Locate the cell with the specified text and output its [X, Y] center coordinate. 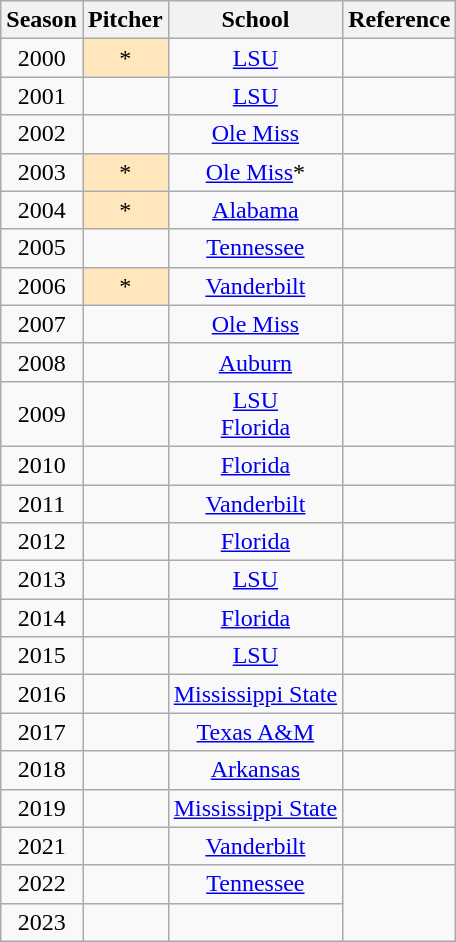
2019 [42, 808]
2011 [42, 503]
2021 [42, 846]
Texas A&M [255, 732]
2014 [42, 618]
2023 [42, 922]
2006 [42, 286]
2007 [42, 324]
School [255, 20]
2012 [42, 542]
2022 [42, 884]
2000 [42, 58]
Pitcher [125, 20]
Season [42, 20]
Arkansas [255, 770]
2003 [42, 172]
2008 [42, 362]
2001 [42, 96]
2018 [42, 770]
LSU Florida [255, 414]
2010 [42, 465]
Alabama [255, 210]
2016 [42, 694]
2009 [42, 414]
2017 [42, 732]
Auburn [255, 362]
2004 [42, 210]
2015 [42, 656]
2005 [42, 248]
2013 [42, 580]
Ole Miss* [255, 172]
Reference [400, 20]
2002 [42, 134]
